Detect which cell encompasses the target text, then output its [x, y] center coordinate. 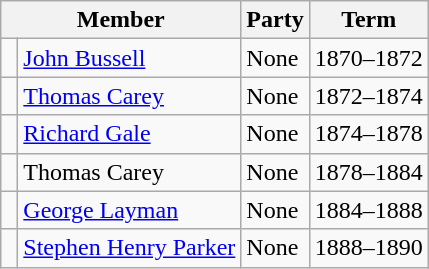
1884–1888 [368, 210]
1878–1884 [368, 172]
1874–1878 [368, 134]
1888–1890 [368, 248]
1872–1874 [368, 96]
John Bussell [130, 58]
George Layman [130, 210]
Richard Gale [130, 134]
Member [121, 20]
1870–1872 [368, 58]
Stephen Henry Parker [130, 248]
Term [368, 20]
Party [275, 20]
